Pinpoint the cell where the given text exists, returning its (x, y) midpoint coordinate. 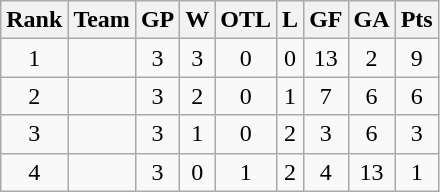
GF (326, 20)
Rank (34, 20)
L (290, 20)
GP (157, 20)
Pts (416, 20)
7 (326, 96)
9 (416, 58)
GA (372, 20)
Team (102, 20)
W (198, 20)
OTL (246, 20)
